Capture the cell that displays the provided text and extract its (x, y) central coordinate. 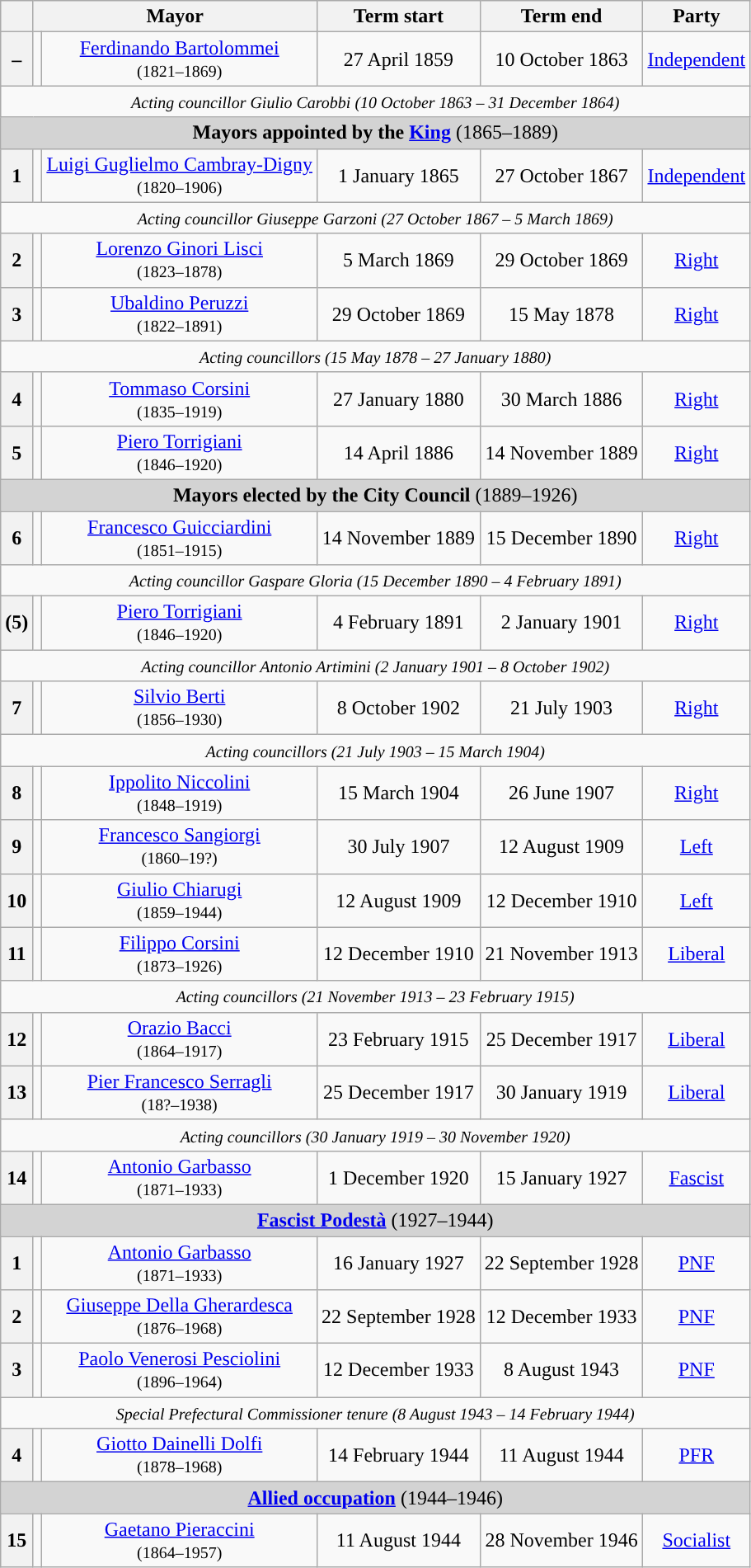
Orazio Bacci(1864–1917) (180, 1039)
14 (16, 1178)
10 October 1863 (561, 59)
Francesco Sangiorgi(1860–19?) (180, 846)
8 October 1902 (399, 708)
Francesco Guicciardini(1851–1915) (180, 538)
23 February 1915 (399, 1039)
Fascist (697, 1178)
Term end (561, 16)
Ferdinando Bartolommei(1821–1869) (180, 59)
2 January 1901 (561, 624)
21 July 1903 (561, 708)
21 November 1913 (561, 954)
15 March 1904 (399, 793)
Luigi Guglielmo Cambray-Digny(1820–1906) (180, 175)
Giulio Chiarugi(1859–1944) (180, 901)
Giuseppe Della Gherardesca(1876–1968) (180, 1316)
10 (16, 901)
Acting councillors (21 November 1913 – 23 February 1915) (376, 996)
Acting councillor Giuseppe Garzoni (27 October 1867 – 5 March 1869) (376, 218)
15 January 1927 (561, 1178)
8 (16, 793)
1 January 1865 (399, 175)
Socialist (697, 1541)
Acting councillor Gaspare Gloria (15 December 1890 – 4 February 1891) (376, 581)
26 June 1907 (561, 793)
12 (16, 1039)
Allied occupation (1944–1946) (376, 1498)
Fascist Podestà (1927–1944) (376, 1220)
27 April 1859 (399, 59)
Term start (399, 16)
14 April 1886 (399, 452)
PFR (697, 1455)
Silvio Berti(1856–1930) (180, 708)
27 October 1867 (561, 175)
30 March 1886 (561, 399)
14 February 1944 (399, 1455)
Giotto Dainelli Dolfi(1878–1968) (180, 1455)
Party (697, 16)
Ubaldino Peruzzi(1822–1891) (180, 313)
Acting councillor Giulio Carobbi (10 October 1863 – 31 December 1864) (376, 101)
Pier Francesco Serragli(18?–1938) (180, 1092)
11 (16, 954)
5 March 1869 (399, 261)
15 (16, 1541)
27 January 1880 (399, 399)
7 (16, 708)
Ippolito Niccolini(1848–1919) (180, 793)
Filippo Corsini(1873–1926) (180, 954)
8 August 1943 (561, 1371)
Special Prefectural Commissioner tenure (8 August 1943 – 14 February 1944) (376, 1413)
Lorenzo Ginori Lisci(1823–1878) (180, 261)
Acting councillors (21 July 1903 – 15 March 1904) (376, 751)
9 (16, 846)
5 (16, 452)
Acting councillors (15 May 1878 – 27 January 1880) (376, 356)
15 December 1890 (561, 538)
Tommaso Corsini(1835–1919) (180, 399)
Gaetano Pieraccini(1864–1957) (180, 1541)
Mayor (175, 16)
(5) (16, 624)
Paolo Venerosi Pesciolini(1896–1964) (180, 1371)
Mayors elected by the City Council (1889–1926) (376, 495)
Mayors appointed by the King (1865–1889) (376, 133)
1 December 1920 (399, 1178)
– (16, 59)
30 July 1907 (399, 846)
13 (16, 1092)
Acting councillors (30 January 1919 – 30 November 1920) (376, 1135)
30 January 1919 (561, 1092)
6 (16, 538)
28 November 1946 (561, 1541)
Acting councillor Antonio Artimini (2 January 1901 – 8 October 1902) (376, 666)
15 May 1878 (561, 313)
16 January 1927 (399, 1262)
4 February 1891 (399, 624)
